Find where the given text appears and provide that cell's center as (X, Y) coordinate. 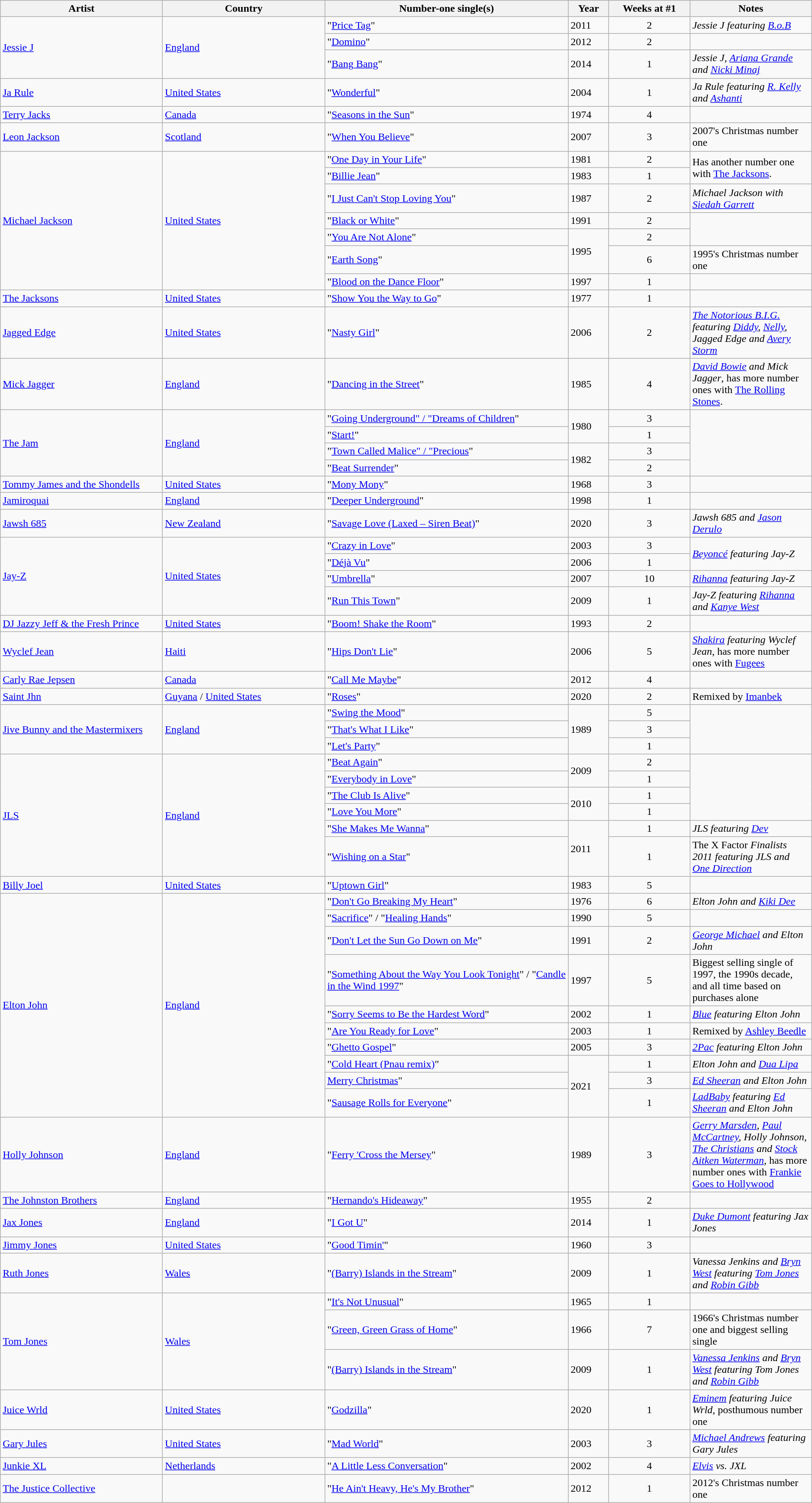
Elvis vs. JXL (751, 1466)
"Godzilla" (447, 1409)
"Sorry Seems to Be the Hardest Word" (447, 1014)
1960 (589, 1245)
Netherlands (244, 1466)
Guyana / United States (244, 696)
1981 (589, 159)
1985 (589, 384)
Jessie J, Ariana Grande and Nicki Minaj (751, 64)
"Everybody in Love" (447, 779)
1995's Christmas number one (751, 259)
Gerry Marsden, Paul McCartney, Holly Johnson, The Christians and Stock Aitken Waterman, has more number ones with Frankie Goes to Hollywood (751, 1154)
David Bowie and Mick Jagger, has more number ones with The Rolling Stones. (751, 384)
2021 (589, 1086)
2005 (589, 1047)
Tom Jones (82, 1341)
"Mad World" (447, 1444)
"Black or White" (447, 220)
"Hernando's Hideaway" (447, 1200)
Shakira featuring Wyclef Jean, has more number ones with Fugees (751, 652)
"Roses" (447, 696)
"I Got U" (447, 1223)
DJ Jazzy Jeff & the Fresh Prince (82, 624)
"Are You Ready for Love" (447, 1031)
"The Club Is Alive" (447, 795)
1993 (589, 624)
"Beat Again" (447, 762)
2Pac featuring Elton John (751, 1047)
Leon Jackson (82, 137)
Notes (751, 9)
Remixed by Imanbek (751, 696)
"Bang Bang" (447, 64)
2007's Christmas number one (751, 137)
New Zealand (244, 523)
Haiti (244, 652)
"I Just Can't Stop Loving You" (447, 198)
Tommy James and the Shondells (82, 484)
Biggest selling single of 1997, the 1990s decade, and all time based on purchases alone (751, 981)
Mick Jagger (82, 384)
"Don't Let the Sun Go Down on Me" (447, 940)
"Going Underground" / "Dreams of Children" (447, 418)
1968 (589, 484)
"Let's Party" (447, 746)
Jessie J featuring B.o.B (751, 25)
"Dancing in the Street" (447, 384)
1977 (589, 299)
1955 (589, 1200)
"Deeper Underground" (447, 501)
Blue featuring Elton John (751, 1014)
"She Makes Me Wanna" (447, 828)
1966 (589, 1329)
George Michael and Elton John (751, 940)
Jawsh 685 (82, 523)
Eminem featuring Juice Wrld, posthumous number one (751, 1409)
1998 (589, 501)
Jay-Z featuring Rihanna and Kanye West (751, 601)
"Wishing on a Star" (447, 857)
Jimmy Jones (82, 1245)
2010 (589, 804)
1982 (589, 459)
Year (589, 9)
Remixed by Ashley Beedle (751, 1031)
"Domino" (447, 42)
"Love You More" (447, 812)
1965 (589, 1301)
"Boom! Shake the Room" (447, 624)
Elton John (82, 1005)
Merry Christmas" (447, 1080)
Ja Rule (82, 92)
1987 (589, 198)
"Hips Don't Lie" (447, 652)
Jamiroquai (82, 501)
"Something About the Way You Look Tonight" / "Candle in the Wind 1997" (447, 981)
"Price Tag" (447, 25)
"Ferry 'Cross the Mersey" (447, 1154)
Scotland (244, 137)
Elton John and Kiki Dee (751, 901)
Jawsh 685 and Jason Derulo (751, 523)
Carly Rae Jepsen (82, 680)
"Blood on the Dance Floor" (447, 282)
1995 (589, 251)
"Billie Jean" (447, 176)
Holly Johnson (82, 1154)
1966's Christmas number one and biggest selling single (751, 1329)
"Swing the Mood" (447, 713)
"Run This Town" (447, 601)
Beyoncé featuring Jay-Z (751, 554)
"Cold Heart (Pnau remix)" (447, 1064)
"When You Believe" (447, 137)
Junkie XL (82, 1466)
"Don't Go Breaking My Heart" (447, 901)
Michael Jackson with Siedah Garrett (751, 198)
2012's Christmas number one (751, 1488)
1976 (589, 901)
Michael Jackson (82, 220)
Ruth Jones (82, 1273)
"Sacrifice" / "Healing Hands" (447, 918)
"Good Timin'" (447, 1245)
1974 (589, 115)
Michael Andrews featuring Gary Jules (751, 1444)
"Seasons in the Sun" (447, 115)
Jagged Edge (82, 332)
"You Are Not Alone" (447, 237)
The Johnston Brothers (82, 1200)
"Savage Love (Laxed – Siren Beat)" (447, 523)
10 (650, 578)
"Earth Song" (447, 259)
Billy Joel (82, 885)
Jay-Z (82, 576)
"Show You the Way to Go" (447, 299)
"A Little Less Conversation" (447, 1466)
Artist (82, 9)
"Town Called Malice" / "Precious" (447, 451)
The Jam (82, 443)
"Ghetto Gospel" (447, 1047)
Elton John and Dua Lipa (751, 1064)
2004 (589, 92)
JLS (82, 815)
"Green, Green Grass of Home" (447, 1329)
Weeks at #1 (650, 9)
1980 (589, 427)
"It's Not Unusual" (447, 1301)
"One Day in Your Life" (447, 159)
"Sausage Rolls for Everyone" (447, 1103)
JLS featuring Dev (751, 828)
Rihanna featuring Jay-Z (751, 578)
"He Ain't Heavy, He's My Brother" (447, 1488)
"Call Me Maybe" (447, 680)
"That's What I Like" (447, 729)
"Uptown Girl" (447, 885)
The Jacksons (82, 299)
Duke Dumont featuring Jax Jones (751, 1223)
"Mony Mony" (447, 484)
LadBaby featuring Ed Sheeran and Elton John (751, 1103)
The X Factor Finalists 2011 featuring JLS and One Direction (751, 857)
Jive Bunny and the Mastermixers (82, 729)
"Umbrella" (447, 578)
1990 (589, 918)
Country (244, 9)
"Wonderful" (447, 92)
Ja Rule featuring R. Kelly and Ashanti (751, 92)
The Notorious B.I.G. featuring Diddy, Nelly, Jagged Edge and Avery Storm (751, 332)
Saint Jhn (82, 696)
7 (650, 1329)
Juice Wrld (82, 1409)
Terry Jacks (82, 115)
Jax Jones (82, 1223)
Ed Sheeran and Elton John (751, 1080)
Has another number one with The Jacksons. (751, 167)
"Start!" (447, 435)
The Justice Collective (82, 1488)
"Déjà Vu" (447, 562)
Gary Jules (82, 1444)
Wyclef Jean (82, 652)
"Crazy in Love" (447, 545)
"Beat Surrender" (447, 468)
Jessie J (82, 48)
"Nasty Girl" (447, 332)
Number-one single(s) (447, 9)
